Return the (x, y) coordinate for the center point of the cell that contains the specified text.  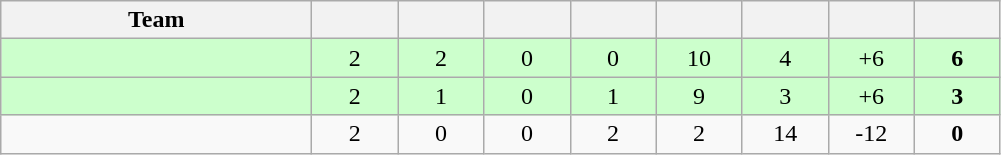
14 (785, 134)
9 (699, 96)
10 (699, 58)
-12 (871, 134)
4 (785, 58)
6 (957, 58)
Team (156, 20)
